Detect which cell encompasses the target text, then output its [X, Y] center coordinate. 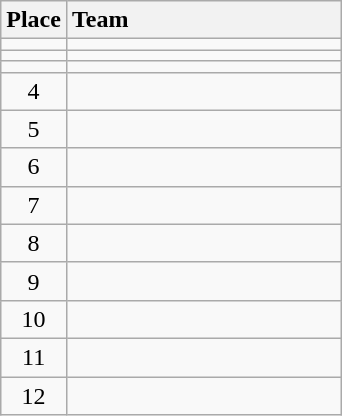
12 [34, 395]
Team [204, 20]
4 [34, 91]
11 [34, 357]
6 [34, 167]
10 [34, 319]
8 [34, 243]
9 [34, 281]
Place [34, 20]
5 [34, 129]
7 [34, 205]
